Return (x, y) of the center of cell containing provided text 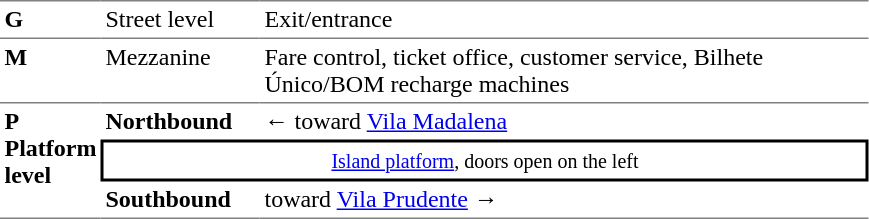
Island platform, doors open on the left (485, 161)
Exit/entrance (564, 19)
Fare control, ticket office, customer service, Bilhete Único/BOM recharge machines (564, 70)
PPlatform level (50, 160)
G (50, 19)
Northbound (180, 121)
← toward Vila Madalena (564, 121)
M (50, 70)
Mezzanine (180, 70)
Street level (180, 19)
